Search for the cell housing the specified text and yield its [X, Y] center coordinate. 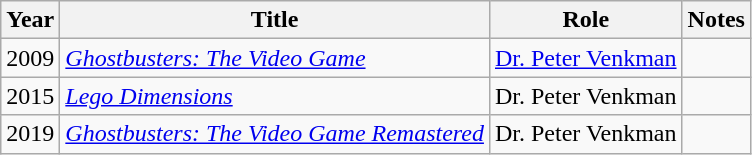
Role [586, 20]
Title [275, 20]
Lego Dimensions [275, 96]
2019 [30, 134]
Ghostbusters: The Video Game [275, 58]
Ghostbusters: The Video Game Remastered [275, 134]
Year [30, 20]
2009 [30, 58]
2015 [30, 96]
Notes [716, 20]
